Locate the cell with the specified text and output its (x, y) center coordinate. 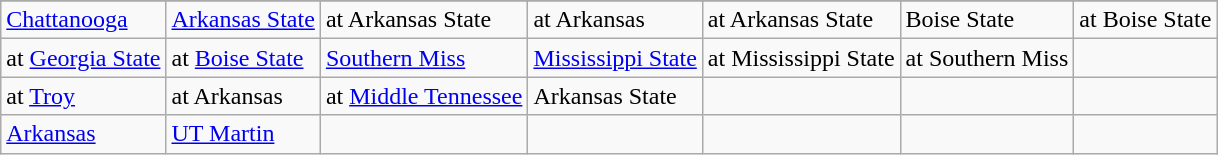
Boise State (987, 20)
at Mississippi State (801, 58)
at Troy (84, 96)
Mississippi State (615, 58)
at Georgia State (84, 58)
Chattanooga (84, 20)
at Middle Tennessee (424, 96)
Southern Miss (424, 58)
UT Martin (243, 134)
at Southern Miss (987, 58)
Arkansas (84, 134)
